Search for the cell housing the specified text and yield its [x, y] center coordinate. 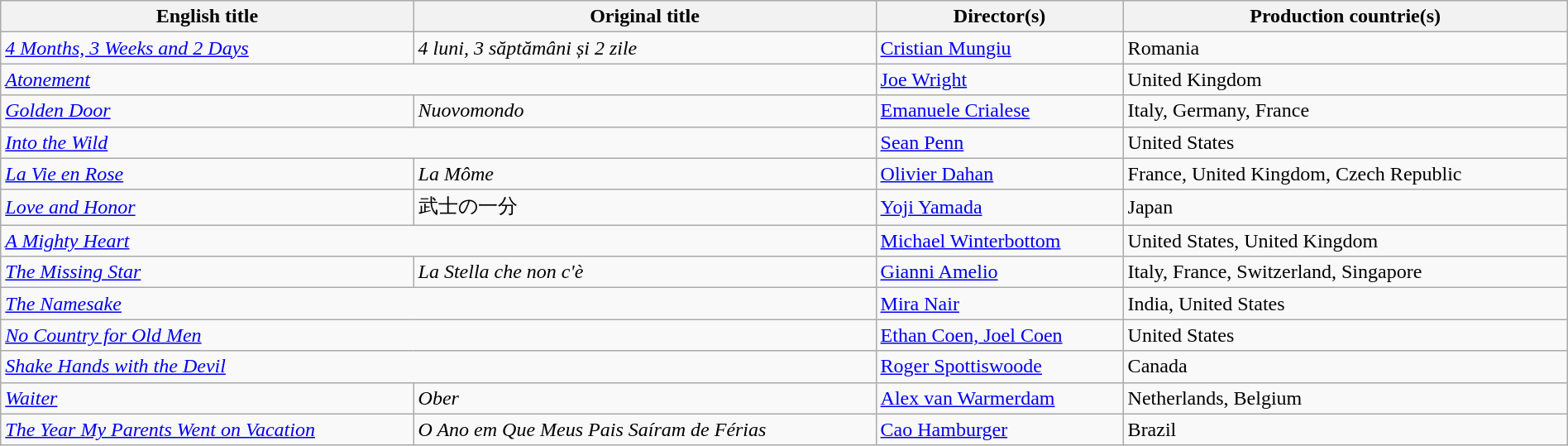
Gianni Amelio [999, 272]
Shake Hands with the Devil [438, 367]
Atonement [438, 79]
Mira Nair [999, 304]
Canada [1345, 367]
Cao Hamburger [999, 429]
Olivier Dahan [999, 174]
La Vie en Rose [207, 174]
India, United States [1345, 304]
The Year My Parents Went on Vacation [207, 429]
Cristian Mungiu [999, 48]
Director(s) [999, 17]
The Namesake [438, 304]
Italy, Germany, France [1345, 111]
Alex van Warmerdam [999, 398]
Emanuele Crialese [999, 111]
Japan [1345, 207]
Italy, France, Switzerland, Singapore [1345, 272]
English title [207, 17]
United Kingdom [1345, 79]
O Ano em Que Meus Pais Saíram de Férias [645, 429]
Joe Wright [999, 79]
United States, United Kingdom [1345, 241]
La Môme [645, 174]
Sean Penn [999, 142]
4 Months, 3 Weeks and 2 Days [207, 48]
A Mighty Heart [438, 241]
Brazil [1345, 429]
Romania [1345, 48]
Production countrie(s) [1345, 17]
Waiter [207, 398]
Ober [645, 398]
Nuovomondo [645, 111]
Into the Wild [438, 142]
The Missing Star [207, 272]
Love and Honor [207, 207]
Netherlands, Belgium [1345, 398]
No Country for Old Men [438, 335]
Golden Door [207, 111]
Michael Winterbottom [999, 241]
France, United Kingdom, Czech Republic [1345, 174]
La Stella che non c'è [645, 272]
Ethan Coen, Joel Coen [999, 335]
4 luni, 3 săptămâni și 2 zile [645, 48]
武士の一分 [645, 207]
Roger Spottiswoode [999, 367]
Yoji Yamada [999, 207]
Original title [645, 17]
